Pinpoint the cell where the given text exists, returning its (x, y) midpoint coordinate. 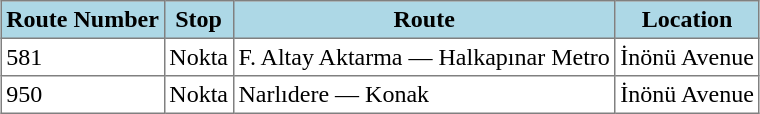
950 (82, 95)
Stop (198, 20)
581 (82, 57)
F. Altay Aktarma — Halkapınar Metro (424, 57)
Narlıdere — Konak (424, 95)
Route Number (82, 20)
Route (424, 20)
Location (687, 20)
